Return [X, Y] of the center of cell containing provided text 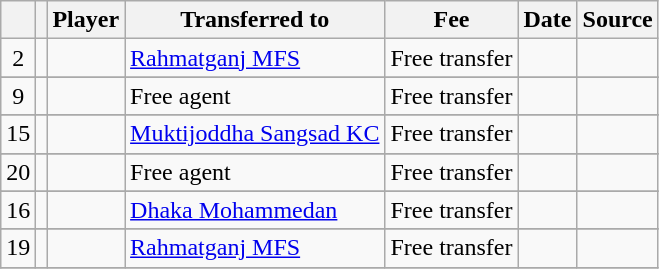
Date [548, 20]
20 [18, 172]
19 [18, 248]
16 [18, 210]
Source [618, 20]
Muktijoddha Sangsad KC [255, 134]
15 [18, 134]
Dhaka Mohammedan [255, 210]
Transferred to [255, 20]
2 [18, 58]
Fee [452, 20]
9 [18, 96]
Player [86, 20]
